Capture the cell that displays the provided text and extract its (x, y) central coordinate. 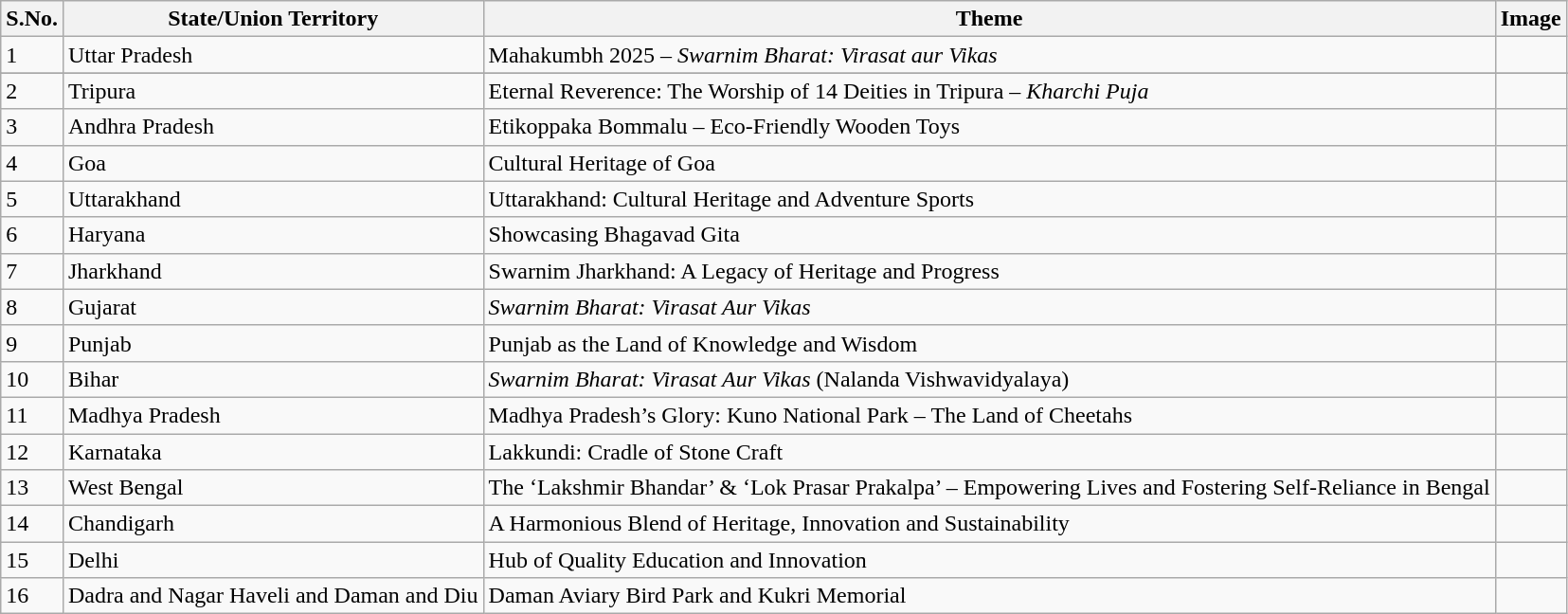
13 (32, 488)
8 (32, 307)
7 (32, 271)
3 (32, 127)
Jharkhand (273, 271)
Madhya Pradesh’s Glory: Kuno National Park – The Land of Cheetahs (989, 415)
Theme (989, 19)
S.No. (32, 19)
The ‘Lakshmir Bhandar’ & ‘Lok Prasar Prakalpa’ – Empowering Lives and Fostering Self-Reliance in Bengal (989, 488)
Uttar Pradesh (273, 55)
State/Union Territory (273, 19)
Punjab as the Land of Knowledge and Wisdom (989, 343)
9 (32, 343)
Swarnim Jharkhand: A Legacy of Heritage and Progress (989, 271)
Tripura (273, 91)
Haryana (273, 235)
Image (1531, 19)
6 (32, 235)
Daman Aviary Bird Park and Kukri Memorial (989, 596)
11 (32, 415)
Chandigarh (273, 524)
Eternal Reverence: The Worship of 14 Deities in Tripura – Kharchi Puja (989, 91)
Cultural Heritage of Goa (989, 163)
West Bengal (273, 488)
14 (32, 524)
12 (32, 452)
2 (32, 91)
Madhya Pradesh (273, 415)
Lakkundi: Cradle of Stone Craft (989, 452)
1 (32, 55)
Etikoppaka Bommalu – Eco-Friendly Wooden Toys (989, 127)
Uttarakhand: Cultural Heritage and Adventure Sports (989, 199)
Punjab (273, 343)
Andhra Pradesh (273, 127)
Gujarat (273, 307)
Delhi (273, 560)
10 (32, 379)
15 (32, 560)
Mahakumbh 2025 – Swarnim Bharat: Virasat aur Vikas (989, 55)
4 (32, 163)
Goa (273, 163)
Swarnim Bharat: Virasat Aur Vikas (Nalanda Vishwavidyalaya) (989, 379)
Bihar (273, 379)
Karnataka (273, 452)
5 (32, 199)
Hub of Quality Education and Innovation (989, 560)
Uttarakhand (273, 199)
Showcasing Bhagavad Gita (989, 235)
Dadra and Nagar Haveli and Daman and Diu (273, 596)
16 (32, 596)
Swarnim Bharat: Virasat Aur Vikas (989, 307)
A Harmonious Blend of Heritage, Innovation and Sustainability (989, 524)
